Provide the [x, y] coordinate of the cell's center where the given text is located.  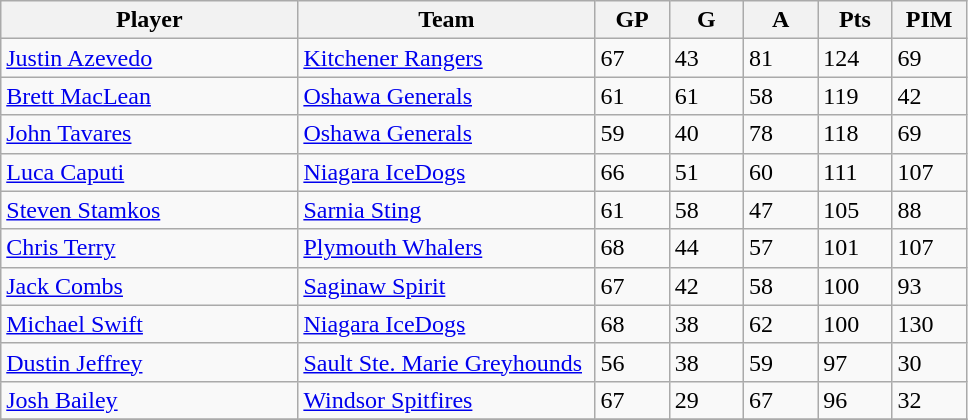
Justin Azevedo [150, 58]
130 [929, 324]
29 [706, 400]
93 [929, 286]
30 [929, 362]
Dustin Jeffrey [150, 362]
32 [929, 400]
John Tavares [150, 134]
57 [780, 248]
Josh Bailey [150, 400]
Jack Combs [150, 286]
88 [929, 210]
97 [855, 362]
40 [706, 134]
81 [780, 58]
111 [855, 172]
105 [855, 210]
119 [855, 96]
Luca Caputi [150, 172]
96 [855, 400]
Player [150, 20]
Kitchener Rangers [446, 58]
PIM [929, 20]
101 [855, 248]
GP [632, 20]
78 [780, 134]
44 [706, 248]
118 [855, 134]
Brett MacLean [150, 96]
Steven Stamkos [150, 210]
Sault Ste. Marie Greyhounds [446, 362]
Chris Terry [150, 248]
Windsor Spitfires [446, 400]
51 [706, 172]
66 [632, 172]
Pts [855, 20]
43 [706, 58]
124 [855, 58]
62 [780, 324]
47 [780, 210]
Plymouth Whalers [446, 248]
Saginaw Spirit [446, 286]
G [706, 20]
56 [632, 362]
Michael Swift [150, 324]
A [780, 20]
60 [780, 172]
Team [446, 20]
Sarnia Sting [446, 210]
